Scan for the cell matching the given text and deliver its (x, y) coordinate at center. 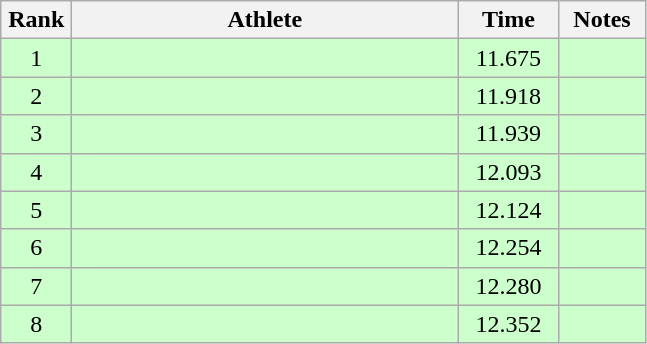
6 (36, 248)
Athlete (265, 20)
2 (36, 96)
12.093 (508, 172)
11.675 (508, 58)
Rank (36, 20)
11.918 (508, 96)
5 (36, 210)
12.280 (508, 286)
Notes (602, 20)
7 (36, 286)
4 (36, 172)
1 (36, 58)
12.352 (508, 324)
12.124 (508, 210)
11.939 (508, 134)
Time (508, 20)
3 (36, 134)
12.254 (508, 248)
8 (36, 324)
